Return the (x, y) coordinate for the center point of the cell that contains the specified text.  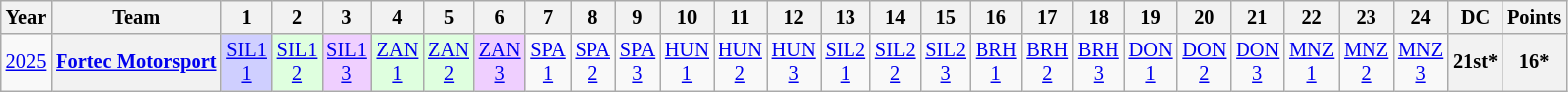
14 (895, 17)
3 (346, 17)
6 (500, 17)
2 (297, 17)
21 (1257, 17)
BRH1 (996, 62)
15 (945, 17)
16 (996, 17)
SPA2 (593, 62)
23 (1366, 17)
4 (398, 17)
BRH3 (1099, 62)
MNZ1 (1312, 62)
DON3 (1257, 62)
DON2 (1204, 62)
HUN3 (794, 62)
18 (1099, 17)
SIL11 (246, 62)
HUN1 (687, 62)
SPA1 (548, 62)
Fortec Motorsport (136, 62)
Points (1534, 17)
20 (1204, 17)
13 (846, 17)
MNZ3 (1421, 62)
17 (1047, 17)
10 (687, 17)
22 (1312, 17)
BRH2 (1047, 62)
ZAN3 (500, 62)
MNZ2 (1366, 62)
12 (794, 17)
DC (1475, 17)
SIL22 (895, 62)
ZAN1 (398, 62)
11 (740, 17)
SIL13 (346, 62)
24 (1421, 17)
SIL21 (846, 62)
5 (449, 17)
16* (1534, 62)
9 (637, 17)
21st* (1475, 62)
8 (593, 17)
19 (1151, 17)
SIL12 (297, 62)
ZAN2 (449, 62)
2025 (26, 62)
Year (26, 17)
SPA3 (637, 62)
HUN2 (740, 62)
SIL23 (945, 62)
Team (136, 17)
7 (548, 17)
DON1 (1151, 62)
1 (246, 17)
